Provide the (x, y) coordinate of the cell's center where the given text is located.  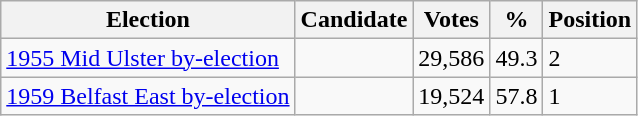
Position (590, 20)
1 (590, 96)
1955 Mid Ulster by-election (148, 58)
57.8 (516, 96)
Candidate (354, 20)
49.3 (516, 58)
19,524 (452, 96)
Votes (452, 20)
2 (590, 58)
% (516, 20)
Election (148, 20)
1959 Belfast East by-election (148, 96)
29,586 (452, 58)
